Extract the (X, Y) coordinate from the center of the cell holding the provided text.  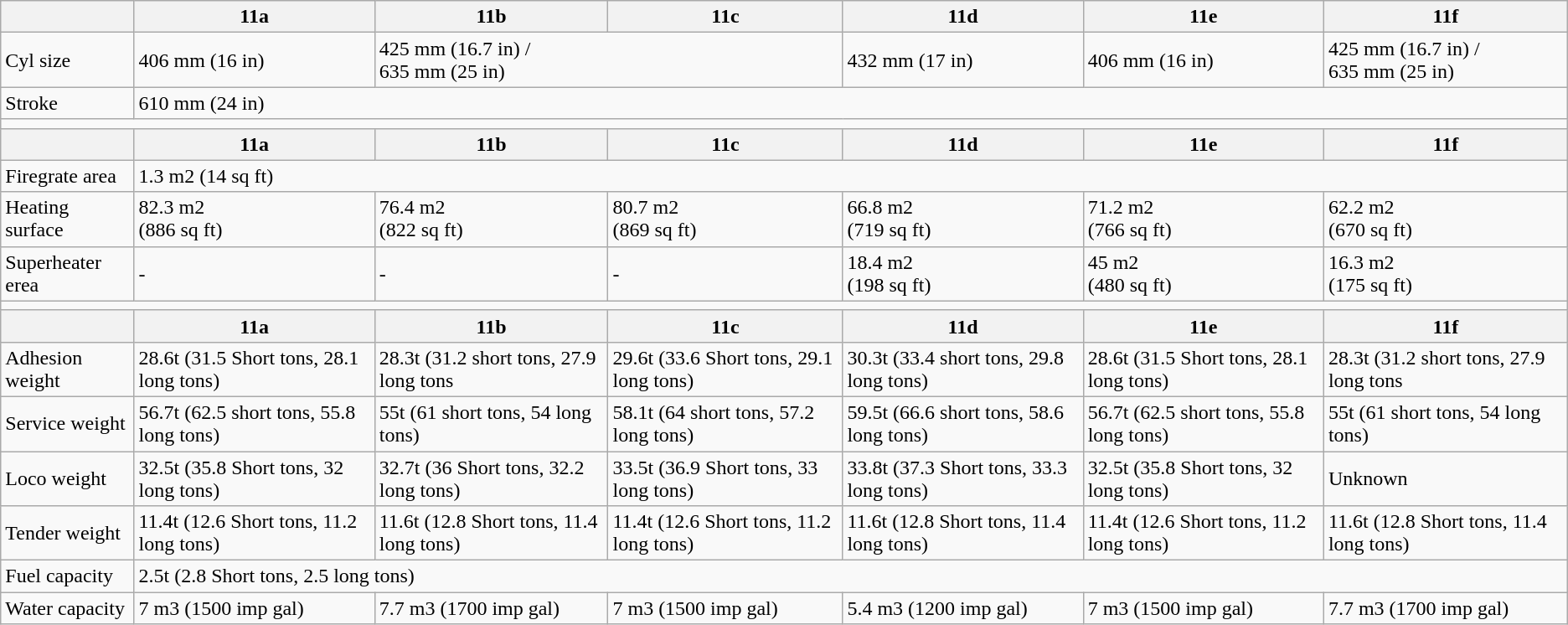
58.1t (64 short tons, 57.2 long tons) (725, 424)
66.8 m2(719 sq ft) (963, 220)
Stroke (67, 103)
Tender weight (67, 533)
Heating surface (67, 220)
30.3t (33.4 short tons, 29.8 long tons) (963, 369)
33.8t (37.3 Short tons, 33.3 long tons) (963, 478)
432 mm (17 in) (963, 60)
82.3 m2(886 sq ft) (255, 220)
80.7 m2(869 sq ft) (725, 220)
Adhesion weight (67, 369)
Firegrate area (67, 176)
Fuel capacity (67, 576)
71.2 m2(766 sq ft) (1203, 220)
29.6t (33.6 Short tons, 29.1 long tons) (725, 369)
Water capacity (67, 608)
16.3 m2(175 sq ft) (1446, 273)
62.2 m2(670 sq ft) (1446, 220)
Service weight (67, 424)
76.4 m2(822 sq ft) (491, 220)
59.5t (66.6 short tons, 58.6 long tons) (963, 424)
Superheater erea (67, 273)
Loco weight (67, 478)
5.4 m3 (1200 imp gal) (963, 608)
18.4 m2(198 sq ft) (963, 273)
Unknown (1446, 478)
2.5t (2.8 Short tons, 2.5 long tons) (851, 576)
610 mm (24 in) (851, 103)
45 m2(480 sq ft) (1203, 273)
33.5t (36.9 Short tons, 33 long tons) (725, 478)
32.7t (36 Short tons, 32.2 long tons) (491, 478)
1.3 m2 (14 sq ft) (851, 176)
Cyl size (67, 60)
